Pinpoint the cell where the given text exists, returning its (x, y) midpoint coordinate. 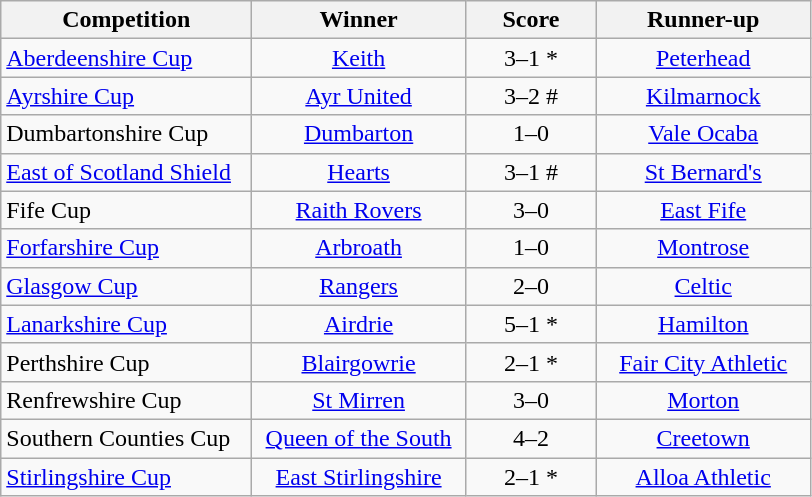
Ayr United (359, 96)
Forfarshire Cup (126, 248)
3–1 # (530, 172)
Ayrshire Cup (126, 96)
Celtic (703, 286)
Fair City Athletic (703, 362)
Runner-up (703, 20)
Arbroath (359, 248)
Kilmarnock (703, 96)
Morton (703, 400)
East of Scotland Shield (126, 172)
Keith (359, 58)
Alloa Athletic (703, 477)
Winner (359, 20)
3–1 * (530, 58)
Queen of the South (359, 438)
Renfrewshire Cup (126, 400)
St Bernard's (703, 172)
Competition (126, 20)
Score (530, 20)
Glasgow Cup (126, 286)
4–2 (530, 438)
Dumbarton (359, 134)
Blairgowrie (359, 362)
Perthshire Cup (126, 362)
Peterhead (703, 58)
Stirlingshire Cup (126, 477)
St Mirren (359, 400)
Raith Rovers (359, 210)
3–2 # (530, 96)
Montrose (703, 248)
Lanarkshire Cup (126, 324)
Creetown (703, 438)
5–1 * (530, 324)
2–0 (530, 286)
Dumbartonshire Cup (126, 134)
East Fife (703, 210)
Rangers (359, 286)
Fife Cup (126, 210)
Airdrie (359, 324)
Hamilton (703, 324)
Southern Counties Cup (126, 438)
Vale Ocaba (703, 134)
Hearts (359, 172)
Aberdeenshire Cup (126, 58)
East Stirlingshire (359, 477)
